Output the (X, Y) coordinate of the center of the cell containing the given text.  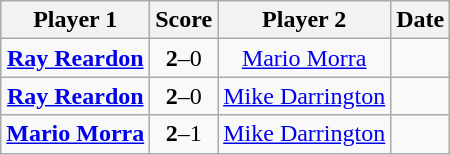
Player 2 (304, 20)
2–1 (184, 134)
Player 1 (76, 20)
Date (420, 20)
Score (184, 20)
